Return [X, Y] of the center of cell containing provided text 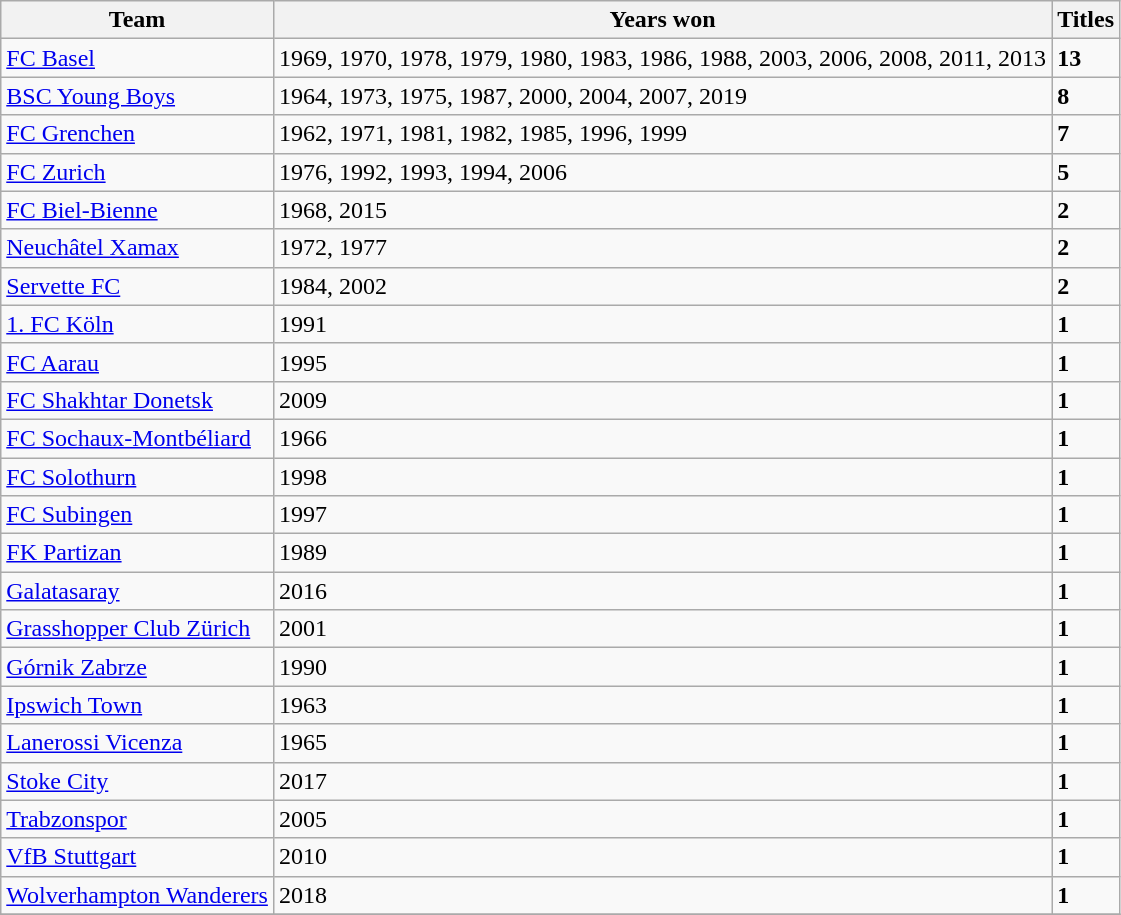
1989 [662, 553]
8 [1086, 96]
1969, 1970, 1978, 1979, 1980, 1983, 1986, 1988, 2003, 2006, 2008, 2011, 2013 [662, 58]
2016 [662, 591]
1965 [662, 743]
FC Zurich [138, 172]
1991 [662, 324]
1997 [662, 515]
Years won [662, 20]
FK Partizan [138, 553]
VfB Stuttgart [138, 857]
Titles [1086, 20]
FC Grenchen [138, 134]
FC Subingen [138, 515]
1968, 2015 [662, 210]
2018 [662, 895]
Team [138, 20]
5 [1086, 172]
1962, 1971, 1981, 1982, 1985, 1996, 1999 [662, 134]
1995 [662, 362]
Ipswich Town [138, 705]
Galatasaray [138, 591]
1984, 2002 [662, 286]
1990 [662, 667]
Lanerossi Vicenza [138, 743]
FC Biel-Bienne [138, 210]
2001 [662, 629]
13 [1086, 58]
Trabzonspor [138, 819]
7 [1086, 134]
1998 [662, 477]
FC Shakhtar Donetsk [138, 400]
2005 [662, 819]
1964, 1973, 1975, 1987, 2000, 2004, 2007, 2019 [662, 96]
1. FC Köln [138, 324]
1963 [662, 705]
FC Aarau [138, 362]
Servette FC [138, 286]
1976, 1992, 1993, 1994, 2006 [662, 172]
2017 [662, 781]
BSC Young Boys [138, 96]
FC Basel [138, 58]
1972, 1977 [662, 248]
2010 [662, 857]
FC Sochaux-Montbéliard [138, 438]
Grasshopper Club Zürich [138, 629]
Górnik Zabrze [138, 667]
Stoke City [138, 781]
FC Solothurn [138, 477]
2009 [662, 400]
Neuchâtel Xamax [138, 248]
1966 [662, 438]
Wolverhampton Wanderers [138, 895]
